Scan for the cell matching the given text and deliver its [X, Y] coordinate at center. 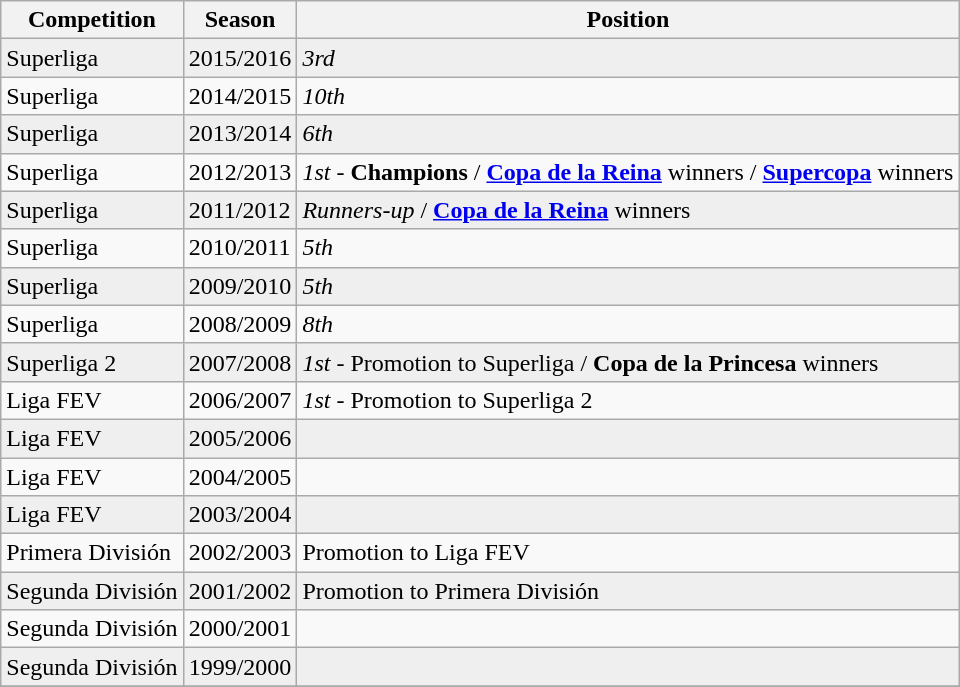
Superliga 2 [92, 362]
2006/2007 [240, 400]
2013/2014 [240, 134]
2015/2016 [240, 58]
2014/2015 [240, 96]
2002/2003 [240, 553]
2007/2008 [240, 362]
2004/2005 [240, 477]
Position [628, 20]
2005/2006 [240, 438]
1st - Promotion to Superliga 2 [628, 400]
2003/2004 [240, 515]
Primera División [92, 553]
Promotion to Primera División [628, 591]
Runners-up / Copa de la Reina winners [628, 210]
2000/2001 [240, 629]
3rd [628, 58]
10th [628, 96]
2010/2011 [240, 248]
2009/2010 [240, 286]
Competition [92, 20]
2008/2009 [240, 324]
2012/2013 [240, 172]
1st - Champions / Copa de la Reina winners / Supercopa winners [628, 172]
2011/2012 [240, 210]
8th [628, 324]
1999/2000 [240, 667]
6th [628, 134]
2001/2002 [240, 591]
Promotion to Liga FEV [628, 553]
Season [240, 20]
1st - Promotion to Superliga / Copa de la Princesa winners [628, 362]
